Pinpoint the cell where the given text exists, returning its (x, y) midpoint coordinate. 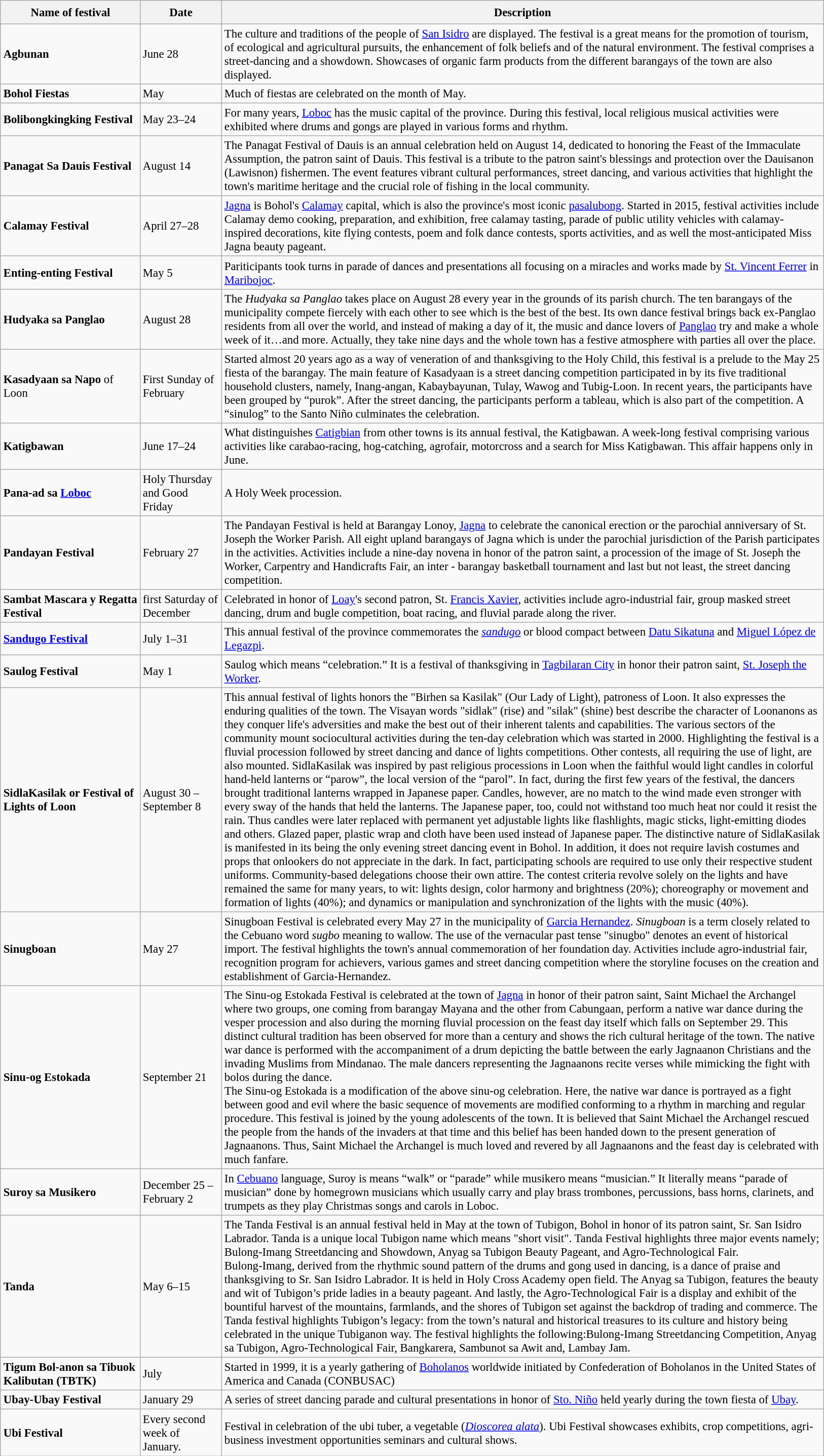
Pandayan Festival (70, 553)
Sambat Mascara y Regatta Festival (70, 606)
August 30 – September 8 (180, 800)
September 21 (180, 1077)
August 28 (180, 319)
Bohol Fiestas (70, 94)
August 14 (180, 166)
Every second week of January. (180, 1433)
December 25 – February 2 (180, 1192)
Ubay-Ubay Festival (70, 1400)
May 5 (180, 273)
June 17–24 (180, 446)
Ubi Festival (70, 1433)
Bolibongkingking Festival (70, 120)
July 1–31 (180, 639)
Name of festival (70, 12)
Sinu-og Estokada (70, 1077)
July (180, 1374)
February 27 (180, 553)
Agbunan (70, 55)
Suroy sa Musikero (70, 1192)
May 6–15 (180, 1286)
April 27–28 (180, 226)
Katigbawan (70, 446)
May 1 (180, 671)
Pana-ad sa Loboc (70, 493)
Panagat Sa Dauis Festival (70, 166)
Description (523, 12)
SidlaKasilak or Festival of Lights of Loon (70, 800)
Tanda (70, 1286)
Saulog Festival (70, 671)
Much of fiestas are celebrated on the month of May. (523, 94)
May 23–24 (180, 120)
Hudyaka sa Panglao (70, 319)
January 29 (180, 1400)
Pariticipants took turns in parade of dances and presentations all focusing on a miracles and works made by St. Vincent Ferrer in Maribojoc. (523, 273)
Kasadyaan sa Napo of Loon (70, 386)
A Holy Week procession. (523, 493)
Calamay Festival (70, 226)
Sinugboan (70, 949)
First Sunday of February (180, 386)
Tigum Bol-anon sa Tibuok Kalibutan (TBTK) (70, 1374)
May 27 (180, 949)
Enting-enting Festival (70, 273)
June 28 (180, 55)
Saulog which means “celebration.” It is a festival of thanksgiving in Tagbilaran City in honor their patron saint, St. Joseph the Worker. (523, 671)
A series of street dancing parade and cultural presentations in honor of Sto. Niño held yearly during the town fiesta of Ubay. (523, 1400)
first Saturday of December (180, 606)
Sandugo Festival (70, 639)
Holy Thursday and Good Friday (180, 493)
Date (180, 12)
This annual festival of the province commemorates the sandugo or blood compact between Datu Sikatuna and Miguel López de Legazpi. (523, 639)
May (180, 94)
